Provide the (x, y) coordinate of the cell's center where the given text is located.  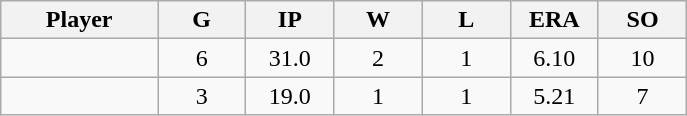
3 (202, 96)
W (378, 20)
2 (378, 58)
19.0 (290, 96)
IP (290, 20)
31.0 (290, 58)
5.21 (554, 96)
10 (642, 58)
7 (642, 96)
6 (202, 58)
Player (80, 20)
6.10 (554, 58)
G (202, 20)
ERA (554, 20)
L (466, 20)
SO (642, 20)
